From the cell containing the given text, extract its center point as (X, Y) coordinate. 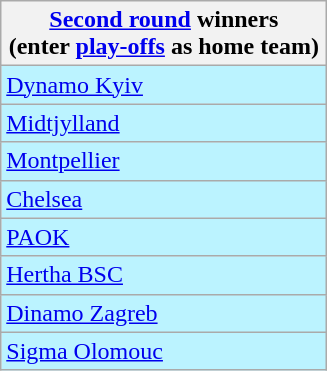
Hertha BSC (164, 275)
Second round winners(enter play-offs as home team) (164, 34)
Dinamo Zagreb (164, 313)
Sigma Olomouc (164, 351)
Montpellier (164, 161)
Dynamo Kyiv (164, 85)
Chelsea (164, 199)
Midtjylland (164, 123)
PAOK (164, 237)
